Find where the given text appears and provide that cell's center as (x, y) coordinate. 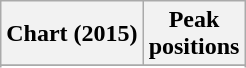
Peak positions (194, 34)
Chart (2015) (72, 34)
